Return (x, y) of the center of cell containing provided text 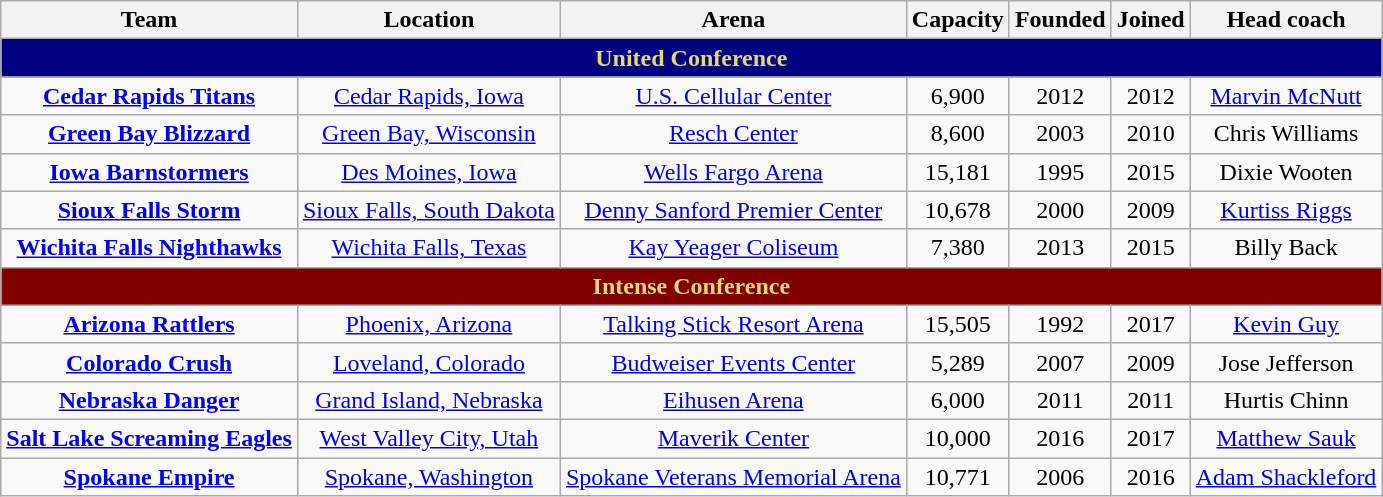
2003 (1060, 134)
Maverik Center (733, 438)
2006 (1060, 477)
Arena (733, 20)
Iowa Barnstormers (150, 172)
7,380 (958, 248)
Matthew Sauk (1286, 438)
Billy Back (1286, 248)
Hurtis Chinn (1286, 400)
Wichita Falls, Texas (428, 248)
Green Bay Blizzard (150, 134)
Sioux Falls, South Dakota (428, 210)
Capacity (958, 20)
Green Bay, Wisconsin (428, 134)
Talking Stick Resort Arena (733, 324)
Wichita Falls Nighthawks (150, 248)
Eihusen Arena (733, 400)
2013 (1060, 248)
Adam Shackleford (1286, 477)
10,771 (958, 477)
1995 (1060, 172)
Denny Sanford Premier Center (733, 210)
Jose Jefferson (1286, 362)
Sioux Falls Storm (150, 210)
2007 (1060, 362)
United Conference (692, 58)
Des Moines, Iowa (428, 172)
1992 (1060, 324)
5,289 (958, 362)
Resch Center (733, 134)
Location (428, 20)
Marvin McNutt (1286, 96)
Budweiser Events Center (733, 362)
15,505 (958, 324)
10,000 (958, 438)
Founded (1060, 20)
Intense Conference (692, 286)
Nebraska Danger (150, 400)
Kurtiss Riggs (1286, 210)
Cedar Rapids, Iowa (428, 96)
Cedar Rapids Titans (150, 96)
Grand Island, Nebraska (428, 400)
Head coach (1286, 20)
2010 (1150, 134)
Kay Yeager Coliseum (733, 248)
6,000 (958, 400)
Spokane Empire (150, 477)
6,900 (958, 96)
Chris Williams (1286, 134)
Salt Lake Screaming Eagles (150, 438)
Spokane, Washington (428, 477)
West Valley City, Utah (428, 438)
Kevin Guy (1286, 324)
U.S. Cellular Center (733, 96)
Spokane Veterans Memorial Arena (733, 477)
Phoenix, Arizona (428, 324)
8,600 (958, 134)
2000 (1060, 210)
Team (150, 20)
15,181 (958, 172)
Arizona Rattlers (150, 324)
Loveland, Colorado (428, 362)
Wells Fargo Arena (733, 172)
Colorado Crush (150, 362)
10,678 (958, 210)
Joined (1150, 20)
Dixie Wooten (1286, 172)
